Pinpoint the cell where the given text exists, returning its (x, y) midpoint coordinate. 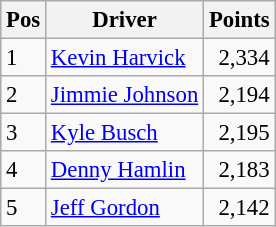
Points (240, 20)
Denny Hamlin (125, 170)
Kyle Busch (125, 133)
2,183 (240, 170)
Kevin Harvick (125, 58)
4 (24, 170)
3 (24, 133)
5 (24, 208)
2,195 (240, 133)
1 (24, 58)
2,334 (240, 58)
Jeff Gordon (125, 208)
2,194 (240, 95)
Driver (125, 20)
2 (24, 95)
Jimmie Johnson (125, 95)
2,142 (240, 208)
Pos (24, 20)
